Extract the [x, y] coordinate from the center of the cell holding the provided text.  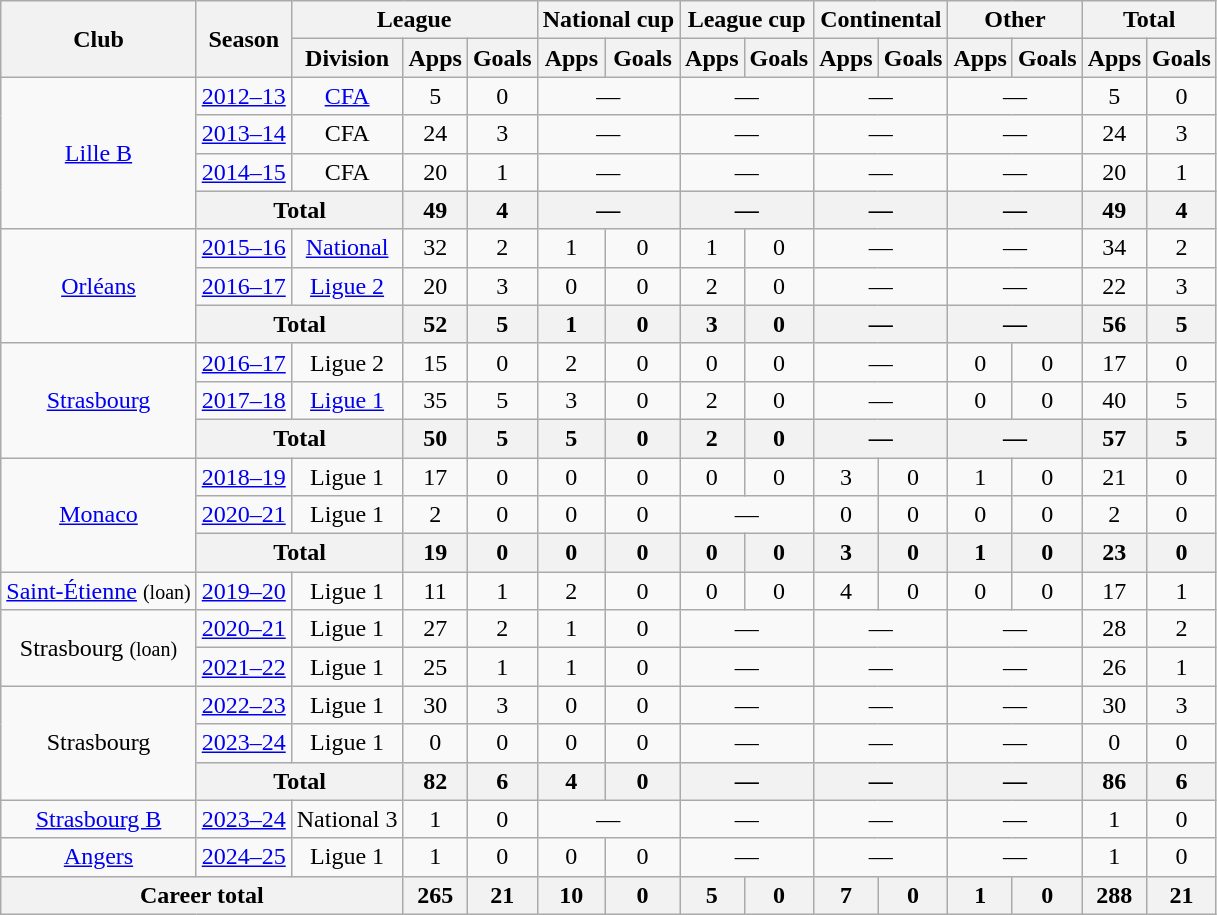
Orléans [98, 286]
Career total [202, 895]
26 [1114, 667]
2015–16 [244, 248]
Lille B [98, 153]
265 [435, 895]
28 [1114, 629]
2021–22 [244, 667]
11 [435, 591]
86 [1114, 781]
23 [1114, 553]
Club [98, 39]
2022–23 [244, 705]
National [347, 248]
10 [571, 895]
League [414, 20]
22 [1114, 286]
Angers [98, 857]
Saint-Étienne (loan) [98, 591]
2014–15 [244, 172]
2012–13 [244, 96]
National 3 [347, 819]
15 [435, 362]
25 [435, 667]
57 [1114, 438]
National cup [608, 20]
288 [1114, 895]
League cup [747, 20]
40 [1114, 400]
Strasbourg B [98, 819]
82 [435, 781]
Monaco [98, 515]
7 [846, 895]
Continental [881, 20]
2018–19 [244, 477]
19 [435, 553]
56 [1114, 324]
2019–20 [244, 591]
27 [435, 629]
2013–14 [244, 134]
50 [435, 438]
2017–18 [244, 400]
2024–25 [244, 857]
Strasbourg (loan) [98, 648]
Division [347, 58]
35 [435, 400]
Other [1015, 20]
34 [1114, 248]
Season [244, 39]
52 [435, 324]
32 [435, 248]
